Search for the cell housing the specified text and yield its (X, Y) center coordinate. 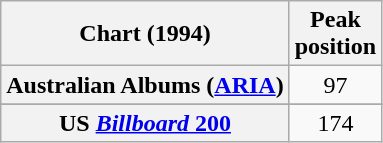
174 (335, 123)
Peakposition (335, 34)
Chart (1994) (145, 34)
Australian Albums (ARIA) (145, 85)
US Billboard 200 (145, 123)
97 (335, 85)
